Return the [x, y] coordinate for the center point of the cell that contains the specified text.  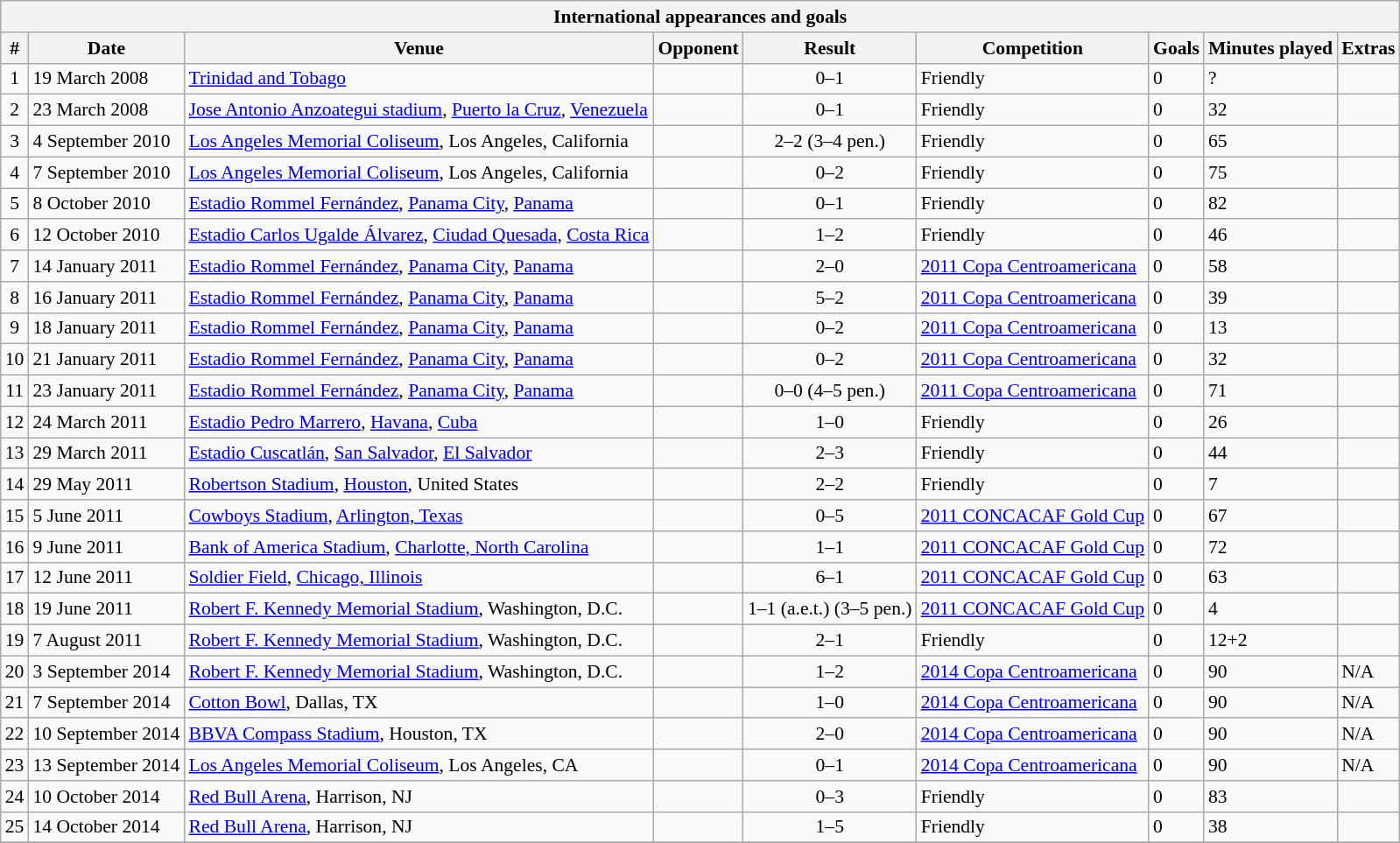
14 October 2014 [106, 827]
Minutes played [1270, 48]
25 [15, 827]
19 March 2008 [106, 79]
12 [15, 422]
67 [1270, 516]
Estadio Cuscatlán, San Salvador, El Salvador [419, 453]
20 [15, 671]
Soldier Field, Chicago, Illinois [419, 578]
1–5 [830, 827]
2–2 (3–4 pen.) [830, 142]
23 January 2011 [106, 391]
9 [15, 328]
Robertson Stadium, Houston, United States [419, 485]
1 [15, 79]
Estadio Carlos Ugalde Álvarez, Ciudad Quesada, Costa Rica [419, 235]
2–3 [830, 453]
7 September 2014 [106, 703]
14 January 2011 [106, 266]
Extras [1368, 48]
15 [15, 516]
6–1 [830, 578]
38 [1270, 827]
23 [15, 765]
10 [15, 360]
# [15, 48]
10 October 2014 [106, 797]
39 [1270, 298]
19 June 2011 [106, 609]
BBVA Compass Stadium, Houston, TX [419, 734]
58 [1270, 266]
7 August 2011 [106, 641]
18 [15, 609]
6 [15, 235]
Trinidad and Tobago [419, 79]
3 September 2014 [106, 671]
17 [15, 578]
11 [15, 391]
16 January 2011 [106, 298]
21 January 2011 [106, 360]
63 [1270, 578]
24 [15, 797]
24 March 2011 [106, 422]
Opponent [699, 48]
8 [15, 298]
0–5 [830, 516]
Result [830, 48]
75 [1270, 172]
2–2 [830, 485]
18 January 2011 [106, 328]
16 [15, 547]
Goals [1177, 48]
8 October 2010 [106, 204]
3 [15, 142]
21 [15, 703]
Estadio Pedro Marrero, Havana, Cuba [419, 422]
0–0 (4–5 pen.) [830, 391]
22 [15, 734]
29 March 2011 [106, 453]
71 [1270, 391]
46 [1270, 235]
83 [1270, 797]
5 June 2011 [106, 516]
1–1 (a.e.t.) (3–5 pen.) [830, 609]
International appearances and goals [700, 17]
Cotton Bowl, Dallas, TX [419, 703]
Jose Antonio Anzoategui stadium, Puerto la Cruz, Venezuela [419, 110]
Competition [1033, 48]
23 March 2008 [106, 110]
9 June 2011 [106, 547]
5–2 [830, 298]
44 [1270, 453]
10 September 2014 [106, 734]
82 [1270, 204]
Los Angeles Memorial Coliseum, Los Angeles, CA [419, 765]
2 [15, 110]
13 September 2014 [106, 765]
12 June 2011 [106, 578]
29 May 2011 [106, 485]
14 [15, 485]
19 [15, 641]
65 [1270, 142]
1–1 [830, 547]
72 [1270, 547]
Date [106, 48]
2–1 [830, 641]
Bank of America Stadium, Charlotte, North Carolina [419, 547]
0–3 [830, 797]
26 [1270, 422]
Cowboys Stadium, Arlington, Texas [419, 516]
12 October 2010 [106, 235]
5 [15, 204]
Venue [419, 48]
4 September 2010 [106, 142]
7 September 2010 [106, 172]
12+2 [1270, 641]
? [1270, 79]
